Return [X, Y] of the center of cell containing provided text 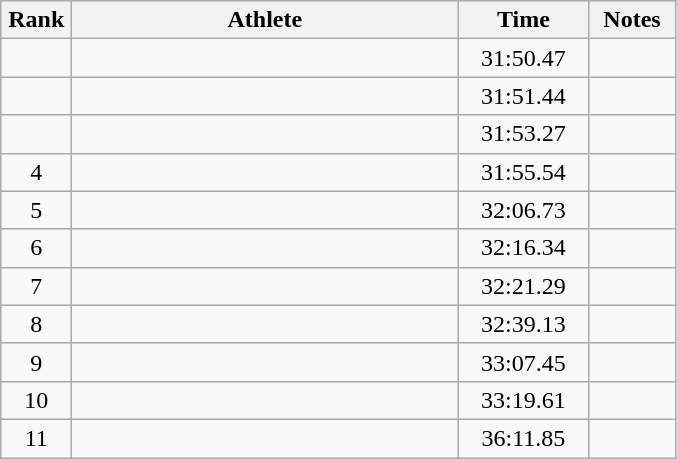
31:55.54 [524, 172]
Athlete [265, 20]
36:11.85 [524, 438]
5 [36, 210]
Notes [632, 20]
32:21.29 [524, 286]
Rank [36, 20]
33:07.45 [524, 362]
32:16.34 [524, 248]
11 [36, 438]
6 [36, 248]
Time [524, 20]
32:39.13 [524, 324]
8 [36, 324]
10 [36, 400]
31:51.44 [524, 96]
33:19.61 [524, 400]
9 [36, 362]
31:50.47 [524, 58]
31:53.27 [524, 134]
4 [36, 172]
7 [36, 286]
32:06.73 [524, 210]
